Locate the cell with the specified text and output its [X, Y] center coordinate. 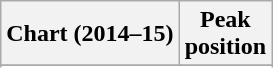
Peakposition [225, 34]
Chart (2014–15) [90, 34]
